Capture the cell that displays the provided text and extract its (X, Y) central coordinate. 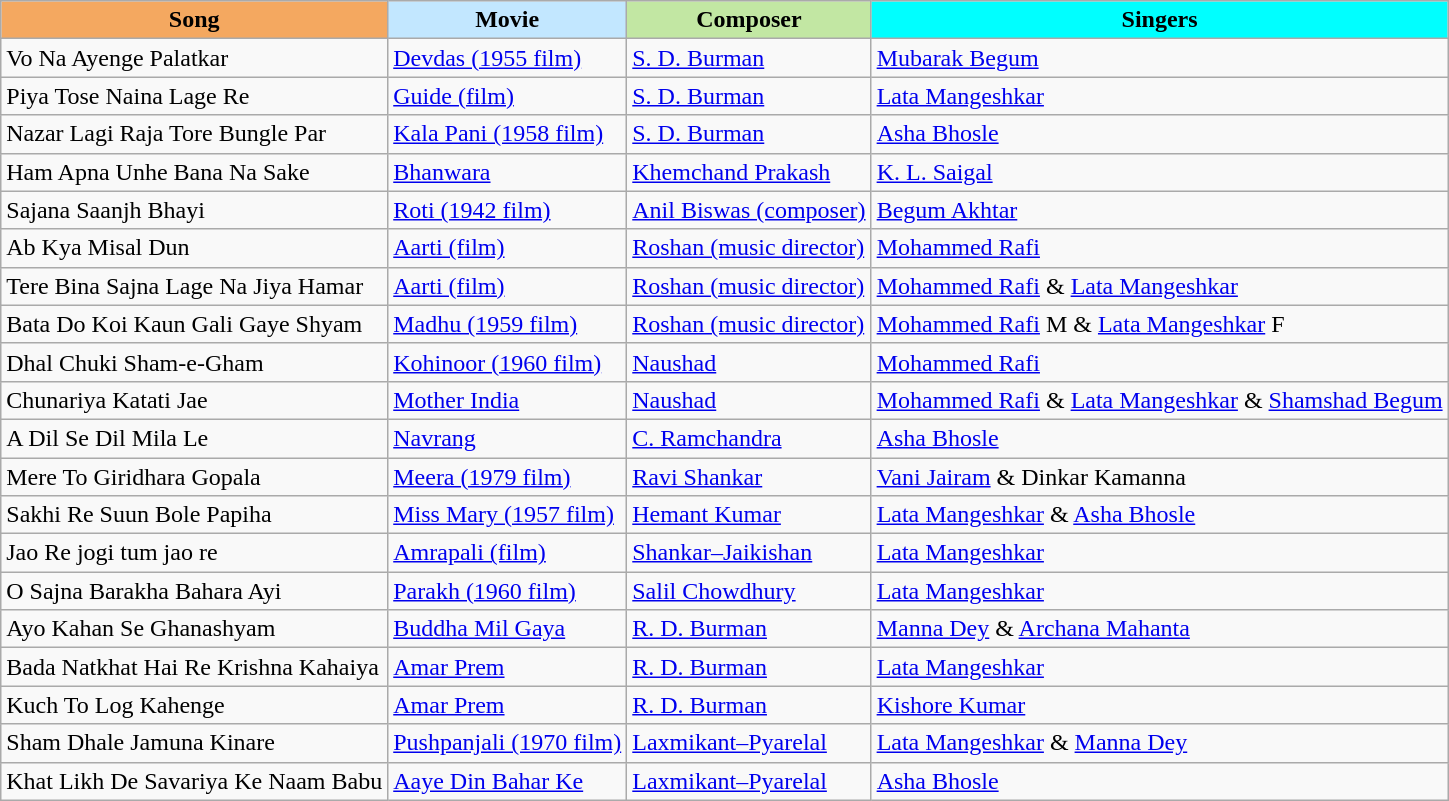
Roti (1942 film) (508, 210)
Kohinoor (1960 film) (508, 362)
Amrapali (film) (508, 553)
Ham Apna Unhe Bana Na Sake (194, 172)
Mohammed Rafi & Lata Mangeshkar (1160, 286)
Parakh (1960 film) (508, 591)
Kuch To Log Kahenge (194, 705)
Mohammed Rafi & Lata Mangeshkar & Shamshad Begum (1160, 400)
Sham Dhale Jamuna Kinare (194, 743)
Vo Na Ayenge Palatkar (194, 58)
Anil Biswas (composer) (749, 210)
Bada Natkhat Hai Re Krishna Kahaiya (194, 667)
Movie (508, 20)
Salil Chowdhury (749, 591)
Piya Tose Naina Lage Re (194, 96)
Nazar Lagi Raja Tore Bungle Par (194, 134)
Mubarak Begum (1160, 58)
C. Ramchandra (749, 438)
K. L. Saigal (1160, 172)
Meera (1979 film) (508, 477)
O Sajna Barakha Bahara Ayi (194, 591)
Madhu (1959 film) (508, 324)
Ayo Kahan Se Ghanashyam (194, 629)
Dhal Chuki Sham-e-Gham (194, 362)
Kishore Kumar (1160, 705)
Aaye Din Bahar Ke (508, 781)
A Dil Se Dil Mila Le (194, 438)
Khat Likh De Savariya Ke Naam Babu (194, 781)
Song (194, 20)
Khemchand Prakash (749, 172)
Ab Kya Misal Dun (194, 248)
Begum Akhtar (1160, 210)
Mere To Giridhara Gopala (194, 477)
Sajana Saanjh Bhayi (194, 210)
Shankar–Jaikishan (749, 553)
Lata Mangeshkar & Manna Dey (1160, 743)
Guide (film) (508, 96)
Kala Pani (1958 film) (508, 134)
Singers (1160, 20)
Pushpanjali (1970 film) (508, 743)
Navrang (508, 438)
Vani Jairam & Dinkar Kamanna (1160, 477)
Mohammed Rafi M & Lata Mangeshkar F (1160, 324)
Jao Re jogi tum jao re (194, 553)
Manna Dey & Archana Mahanta (1160, 629)
Bhanwara (508, 172)
Sakhi Re Suun Bole Papiha (194, 515)
Composer (749, 20)
Chunariya Katati Jae (194, 400)
Ravi Shankar (749, 477)
Tere Bina Sajna Lage Na Jiya Hamar (194, 286)
Miss Mary (1957 film) (508, 515)
Mother India (508, 400)
Buddha Mil Gaya (508, 629)
Bata Do Koi Kaun Gali Gaye Shyam (194, 324)
Hemant Kumar (749, 515)
Devdas (1955 film) (508, 58)
Lata Mangeshkar & Asha Bhosle (1160, 515)
